Scan for the cell matching the given text and deliver its (x, y) coordinate at center. 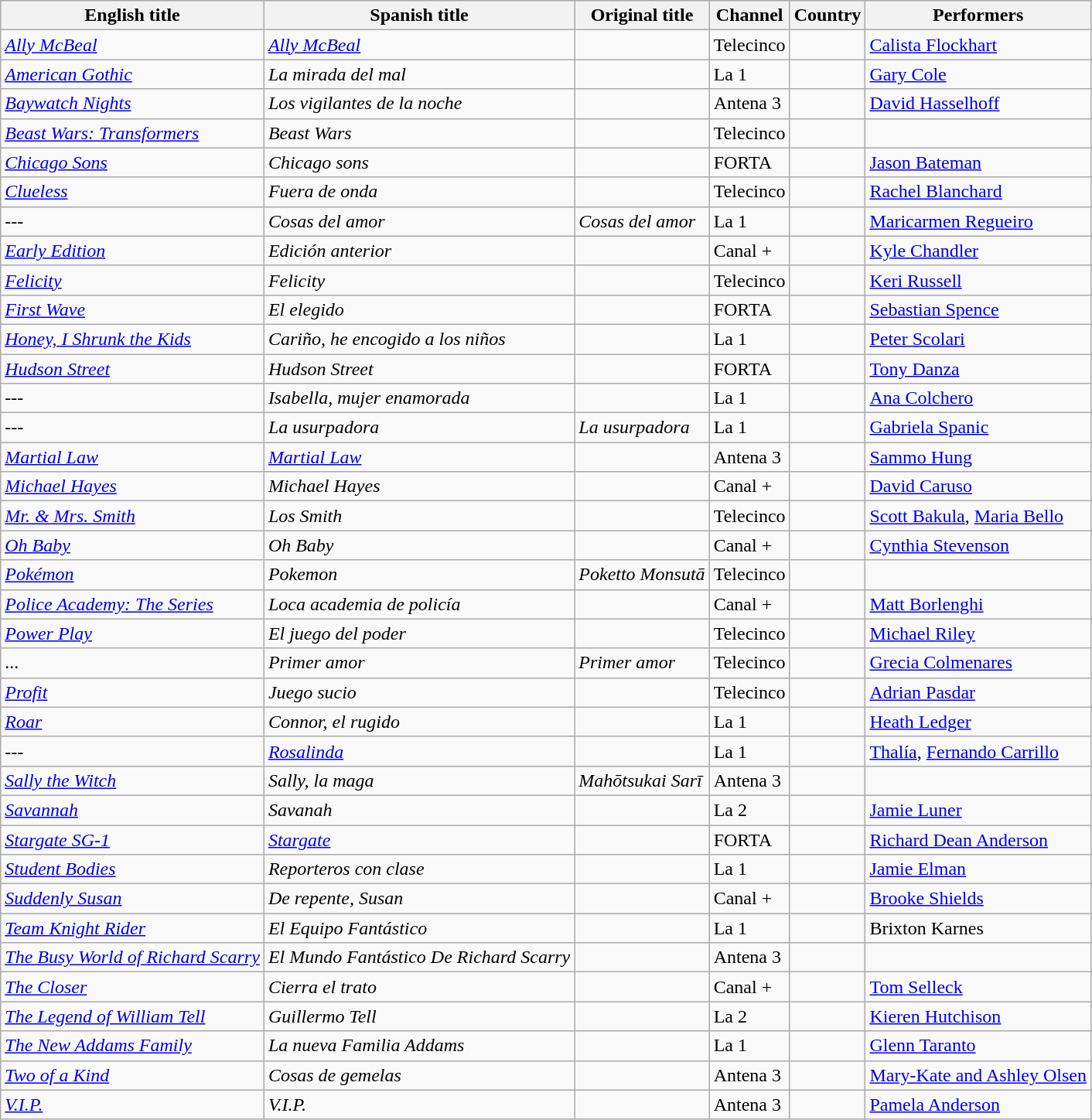
Chicago sons (419, 162)
La mirada del mal (419, 74)
Keri Russell (978, 280)
Mary-Kate and Ashley Olsen (978, 1075)
Glenn Taranto (978, 1046)
El elegido (419, 309)
Matt Borlenghi (978, 604)
Peter Scolari (978, 339)
Stargate (419, 839)
Rachel Blanchard (978, 192)
The New Addams Family (133, 1046)
Student Bodies (133, 869)
Savannah (133, 810)
Clueless (133, 192)
Jamie Elman (978, 869)
Spanish title (419, 15)
Cierra el trato (419, 987)
Cynthia Stevenson (978, 545)
Country (828, 15)
Roar (133, 722)
Ana Colchero (978, 398)
El Equipo Fantástico (419, 928)
Beast Wars (419, 133)
Richard Dean Anderson (978, 839)
Heath Ledger (978, 722)
Gabriela Spanic (978, 428)
Fuera de onda (419, 192)
Brooke Shields (978, 899)
American Gothic (133, 74)
Two of a Kind (133, 1075)
Chicago Sons (133, 162)
De repente, Susan (419, 899)
Honey, I Shrunk the Kids (133, 339)
English title (133, 15)
Pokemon (419, 575)
Sally the Witch (133, 780)
Channel (749, 15)
Sally, la maga (419, 780)
Pokémon (133, 575)
Early Edition (133, 251)
David Hasselhoff (978, 104)
Loca academia de policía (419, 604)
Calista Flockhart (978, 45)
Beast Wars: Transformers (133, 133)
Los Smith (419, 516)
Isabella, mujer enamorada (419, 398)
Mahōtsukai Sarī (642, 780)
Scott Bakula, Maria Bello (978, 516)
Stargate SG-1 (133, 839)
Reporteros con clase (419, 869)
The Busy World of Richard Scarry (133, 958)
Grecia Colmenares (978, 663)
Rosalinda (419, 751)
Power Play (133, 633)
Guillermo Tell (419, 1016)
Performers (978, 15)
Los vigilantes de la noche (419, 104)
Juego sucio (419, 692)
Team Knight Rider (133, 928)
Kyle Chandler (978, 251)
Baywatch Nights (133, 104)
Brixton Karnes (978, 928)
Original title (642, 15)
Savanah (419, 810)
La nueva Familia Addams (419, 1046)
David Caruso (978, 487)
Cosas de gemelas (419, 1075)
Kieren Hutchison (978, 1016)
Profit (133, 692)
Edición anterior (419, 251)
Michael Riley (978, 633)
Sebastian Spence (978, 309)
Thalía, Fernando Carrillo (978, 751)
Gary Cole (978, 74)
Poketto Monsutā (642, 575)
Tom Selleck (978, 987)
Maricarmen Regueiro (978, 221)
Police Academy: The Series (133, 604)
El juego del poder (419, 633)
First Wave (133, 309)
The Closer (133, 987)
Connor, el rugido (419, 722)
Jason Bateman (978, 162)
Suddenly Susan (133, 899)
Sammo Hung (978, 457)
Pamela Anderson (978, 1105)
Jamie Luner (978, 810)
The Legend of William Tell (133, 1016)
Tony Danza (978, 369)
... (133, 663)
Mr. & Mrs. Smith (133, 516)
Adrian Pasdar (978, 692)
Cariño, he encogido a los niños (419, 339)
El Mundo Fantástico De Richard Scarry (419, 958)
